Identify which cell holds the provided text, then report its [X, Y] central coordinate. 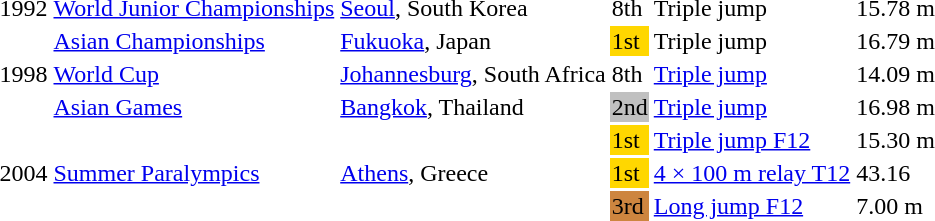
3rd [630, 206]
Asian Games [194, 107]
World Cup [194, 74]
Fukuoka, Japan [474, 41]
Johannesburg, South Africa [474, 74]
Asian Championships [194, 41]
2nd [630, 107]
Athens, Greece [474, 173]
Bangkok, Thailand [474, 107]
Summer Paralympics [194, 173]
Triple jump F12 [752, 140]
4 × 100 m relay T12 [752, 173]
Long jump F12 [752, 206]
8th [630, 74]
